Provide the [X, Y] coordinate of the cell's center where the given text is located.  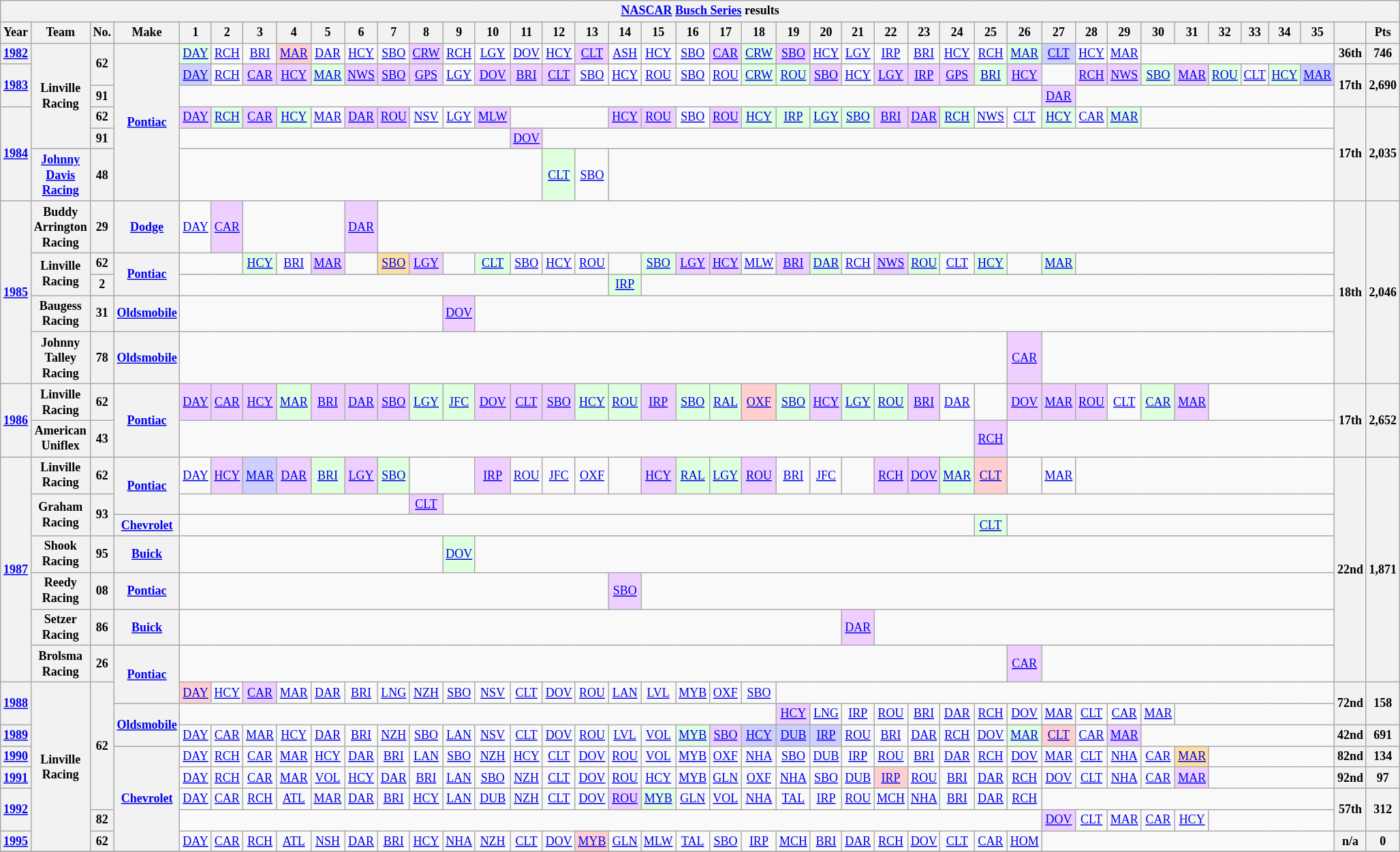
2,035 [1383, 154]
21 [858, 33]
746 [1383, 53]
82nd [1350, 756]
11 [527, 33]
Pts [1383, 33]
30 [1158, 33]
19 [794, 33]
1992 [16, 809]
HOM [1025, 842]
28 [1091, 33]
2,690 [1383, 85]
3 [260, 33]
691 [1383, 736]
82 [102, 820]
1985 [16, 292]
20 [826, 33]
ASH [625, 53]
78 [102, 358]
1982 [16, 53]
2,046 [1383, 292]
2,652 [1383, 420]
1995 [16, 842]
1989 [16, 736]
1990 [16, 756]
57th [1350, 809]
312 [1383, 809]
08 [102, 591]
25 [991, 33]
0 [1383, 842]
1 [196, 33]
23 [924, 33]
8 [426, 33]
72nd [1350, 704]
12 [559, 33]
Team [60, 33]
American Uniflex [60, 439]
1987 [16, 569]
7 [394, 33]
15 [658, 33]
Buddy Arrington Racing [60, 227]
6 [361, 33]
NSH [328, 842]
48 [102, 175]
Graham Racing [60, 514]
35 [1318, 33]
42nd [1350, 736]
86 [102, 627]
10 [492, 33]
4 [294, 33]
24 [957, 33]
33 [1255, 33]
Reedy Racing [60, 591]
1,871 [1383, 569]
1983 [16, 85]
Year [16, 33]
92nd [1350, 778]
134 [1383, 756]
22nd [1350, 569]
1988 [16, 704]
1991 [16, 778]
16 [693, 33]
97 [1383, 778]
32 [1225, 33]
36th [1350, 53]
93 [102, 514]
9 [459, 33]
5 [328, 33]
17 [726, 33]
14 [625, 33]
1984 [16, 154]
158 [1383, 704]
Shook Racing [60, 554]
22 [891, 33]
Baugess Racing [60, 314]
Johnny Talley Racing [60, 358]
Setzer Racing [60, 627]
Make [147, 33]
1986 [16, 420]
18th [1350, 292]
95 [102, 554]
34 [1285, 33]
13 [592, 33]
No. [102, 33]
27 [1059, 33]
18 [759, 33]
Brolsma Racing [60, 664]
n/a [1350, 842]
NASCAR Busch Series results [700, 11]
43 [102, 439]
Dodge [147, 227]
Johnny Davis Racing [60, 175]
